Identify which cell holds the provided text, then report its (x, y) central coordinate. 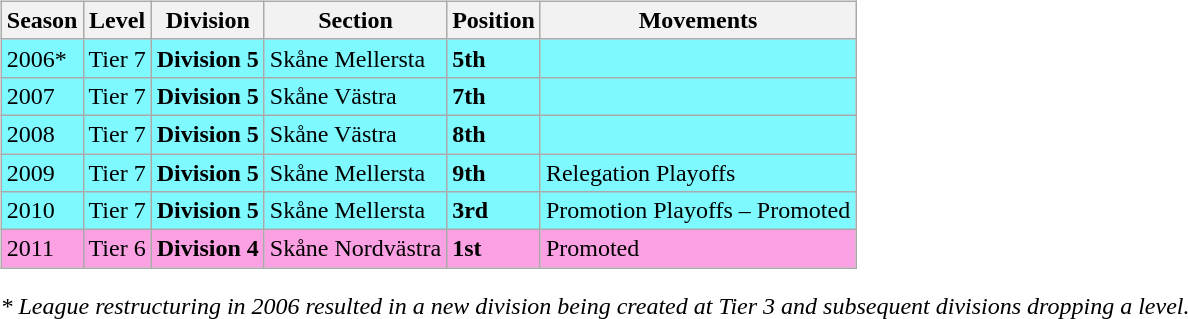
1st (494, 249)
Tier 6 (117, 249)
Position (494, 20)
Season (42, 20)
Relegation Playoffs (698, 173)
2009 (42, 173)
Promotion Playoffs – Promoted (698, 211)
3rd (494, 211)
9th (494, 173)
Promoted (698, 249)
2006* (42, 58)
7th (494, 96)
Section (355, 20)
2008 (42, 134)
2011 (42, 249)
2007 (42, 96)
2010 (42, 211)
Skåne Nordvästra (355, 249)
5th (494, 58)
Movements (698, 20)
8th (494, 134)
Division 4 (208, 249)
Division (208, 20)
Level (117, 20)
